Identify which cell holds the provided text, then report its [x, y] central coordinate. 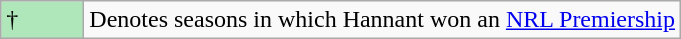
† [42, 20]
Denotes seasons in which Hannant won an NRL Premiership [382, 20]
